Locate the cell with the specified text and output its (X, Y) center coordinate. 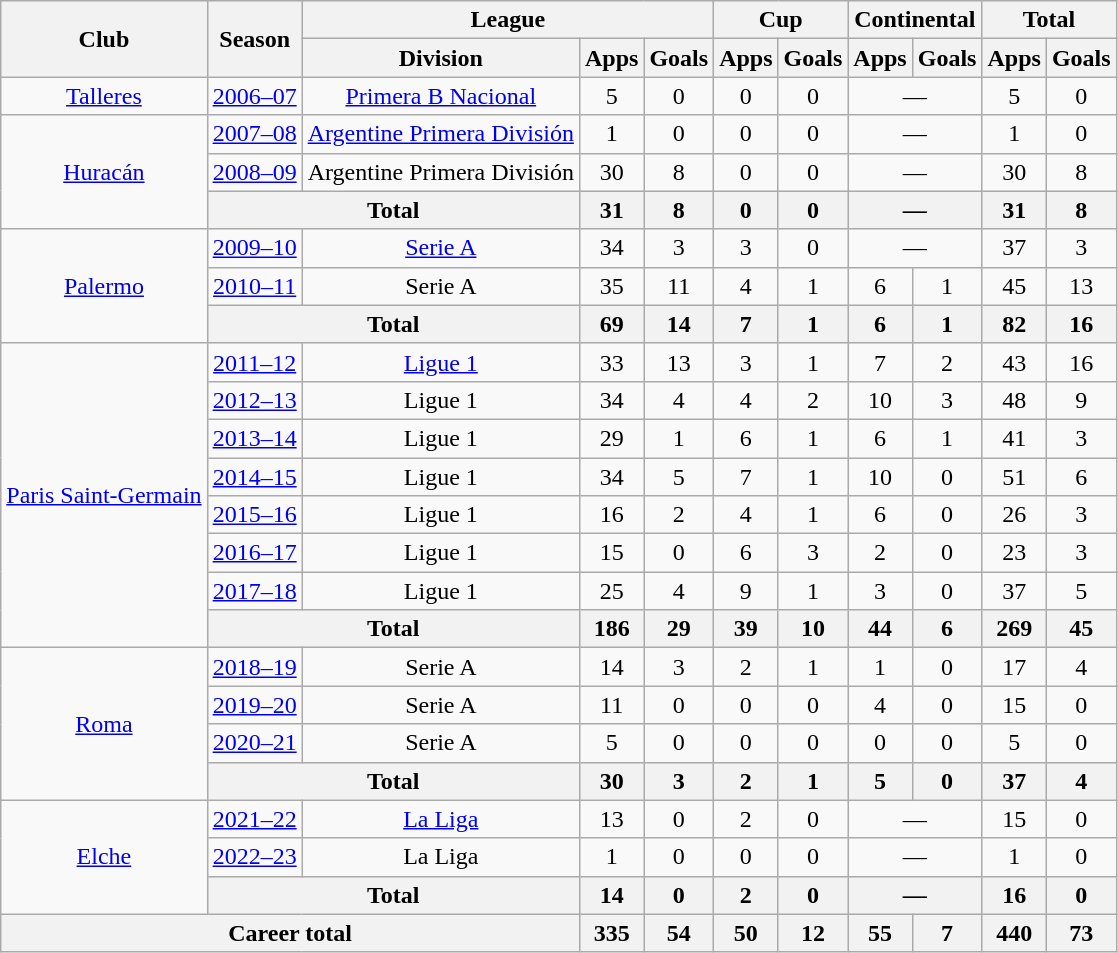
335 (611, 933)
69 (611, 324)
Club (104, 39)
35 (611, 286)
23 (1014, 553)
2009–10 (254, 248)
2010–11 (254, 286)
2019–20 (254, 705)
Cup (781, 20)
Primera B Nacional (440, 96)
186 (611, 629)
League (508, 20)
2014–15 (254, 477)
2017–18 (254, 591)
2007–08 (254, 134)
2021–22 (254, 819)
Season (254, 39)
Talleres (104, 96)
Paris Saint-Germain (104, 495)
2011–12 (254, 362)
12 (813, 933)
Continental (915, 20)
25 (611, 591)
Career total (290, 933)
26 (1014, 515)
82 (1014, 324)
2016–17 (254, 553)
50 (746, 933)
2020–21 (254, 743)
2008–09 (254, 172)
2006–07 (254, 96)
440 (1014, 933)
Palermo (104, 286)
51 (1014, 477)
55 (880, 933)
41 (1014, 438)
269 (1014, 629)
54 (679, 933)
Huracán (104, 172)
Roma (104, 724)
Elche (104, 857)
2013–14 (254, 438)
2012–13 (254, 400)
44 (880, 629)
48 (1014, 400)
Division (440, 58)
2022–23 (254, 857)
2015–16 (254, 515)
33 (611, 362)
43 (1014, 362)
17 (1014, 667)
2018–19 (254, 667)
39 (746, 629)
73 (1081, 933)
